From the cell containing the given text, extract its center point as [X, Y] coordinate. 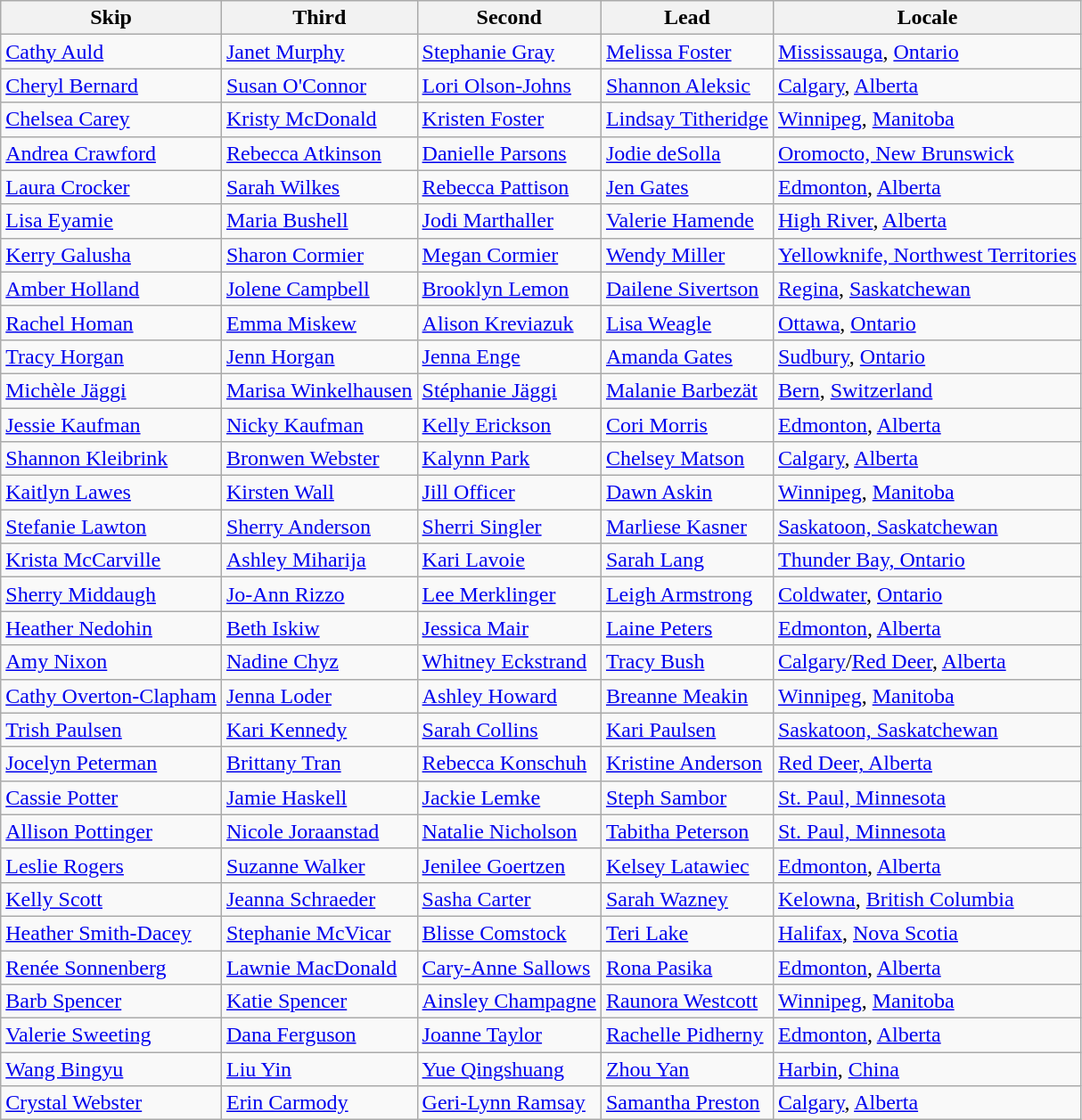
Cassie Potter [111, 797]
Tabitha Peterson [686, 831]
Shannon Kleibrink [111, 459]
Suzanne Walker [319, 865]
Sherri Singler [509, 527]
Sarah Collins [509, 730]
Heather Smith-Dacey [111, 933]
Jackie Lemke [509, 797]
Zhou Yan [686, 1069]
Nicole Joraanstad [319, 831]
Ashley Howard [509, 696]
Susan O'Connor [319, 86]
Amanda Gates [686, 356]
Breanne Meakin [686, 696]
Natalie Nicholson [509, 831]
Laura Crocker [111, 187]
Tracy Bush [686, 662]
Liu Yin [319, 1069]
Sherry Middaugh [111, 594]
Marliese Kasner [686, 527]
Sudbury, Ontario [927, 356]
Coldwater, Ontario [927, 594]
Yue Qingshuang [509, 1069]
Kelsey Latawiec [686, 865]
Jenna Enge [509, 356]
Jenilee Goertzen [509, 865]
Marisa Winkelhausen [319, 390]
Samantha Preston [686, 1103]
Maria Bushell [319, 221]
Malanie Barbezät [686, 390]
Allison Pottinger [111, 831]
Lee Merklinger [509, 594]
Brittany Tran [319, 764]
Shannon Aleksic [686, 86]
Lisa Weagle [686, 323]
Teri Lake [686, 933]
Michèle Jäggi [111, 390]
Rachel Homan [111, 323]
Blisse Comstock [509, 933]
Oromocto, New Brunswick [927, 153]
Bern, Switzerland [927, 390]
Kristy McDonald [319, 119]
Sherry Anderson [319, 527]
Laine Peters [686, 628]
Mississauga, Ontario [927, 52]
Danielle Parsons [509, 153]
Dana Ferguson [319, 1035]
Lawnie MacDonald [319, 967]
Sarah Wilkes [319, 187]
Third [319, 18]
Kari Lavoie [509, 560]
Janet Murphy [319, 52]
Amy Nixon [111, 662]
Jen Gates [686, 187]
Kristine Anderson [686, 764]
Regina, Saskatchewan [927, 289]
Andrea Crawford [111, 153]
Kelly Scott [111, 899]
Thunder Bay, Ontario [927, 560]
Krista McCarville [111, 560]
Nadine Chyz [319, 662]
Katie Spencer [319, 1001]
Leslie Rogers [111, 865]
Renée Sonnenberg [111, 967]
Kelly Erickson [509, 425]
Stephanie McVicar [319, 933]
Whitney Eckstrand [509, 662]
Rachelle Pidherny [686, 1035]
Rona Pasika [686, 967]
Wang Bingyu [111, 1069]
Joanne Taylor [509, 1035]
Sasha Carter [509, 899]
Kari Paulsen [686, 730]
Brooklyn Lemon [509, 289]
Jessie Kaufman [111, 425]
Rebecca Atkinson [319, 153]
Cathy Auld [111, 52]
Cori Morris [686, 425]
Sharon Cormier [319, 255]
High River, Alberta [927, 221]
Locale [927, 18]
Barb Spencer [111, 1001]
Jo-Ann Rizzo [319, 594]
Kerry Galusha [111, 255]
Jodie deSolla [686, 153]
Ainsley Champagne [509, 1001]
Ashley Miharija [319, 560]
Chelsea Carey [111, 119]
Jolene Campbell [319, 289]
Kristen Foster [509, 119]
Erin Carmody [319, 1103]
Sarah Wazney [686, 899]
Yellowknife, Northwest Territories [927, 255]
Jessica Mair [509, 628]
Geri-Lynn Ramsay [509, 1103]
Valerie Hamende [686, 221]
Megan Cormier [509, 255]
Beth Iskiw [319, 628]
Kelowna, British Columbia [927, 899]
Lindsay Titheridge [686, 119]
Valerie Sweeting [111, 1035]
Halifax, Nova Scotia [927, 933]
Jenna Loder [319, 696]
Rebecca Konschuh [509, 764]
Jodi Marthaller [509, 221]
Melissa Foster [686, 52]
Rebecca Pattison [509, 187]
Ottawa, Ontario [927, 323]
Nicky Kaufman [319, 425]
Dawn Askin [686, 493]
Lori Olson-Johns [509, 86]
Kalynn Park [509, 459]
Heather Nedohin [111, 628]
Amber Holland [111, 289]
Second [509, 18]
Calgary/Red Deer, Alberta [927, 662]
Jill Officer [509, 493]
Crystal Webster [111, 1103]
Dailene Sivertson [686, 289]
Stéphanie Jäggi [509, 390]
Kari Kennedy [319, 730]
Jeanna Schraeder [319, 899]
Cheryl Bernard [111, 86]
Wendy Miller [686, 255]
Red Deer, Alberta [927, 764]
Kaitlyn Lawes [111, 493]
Stefanie Lawton [111, 527]
Lead [686, 18]
Trish Paulsen [111, 730]
Cathy Overton-Clapham [111, 696]
Jocelyn Peterman [111, 764]
Steph Sambor [686, 797]
Skip [111, 18]
Cary-Anne Sallows [509, 967]
Stephanie Gray [509, 52]
Bronwen Webster [319, 459]
Alison Kreviazuk [509, 323]
Raunora Westcott [686, 1001]
Emma Miskew [319, 323]
Tracy Horgan [111, 356]
Harbin, China [927, 1069]
Leigh Armstrong [686, 594]
Jamie Haskell [319, 797]
Kirsten Wall [319, 493]
Lisa Eyamie [111, 221]
Sarah Lang [686, 560]
Jenn Horgan [319, 356]
Chelsey Matson [686, 459]
